Determine the (x, y) coordinate at the center of the cell enclosing the given text.  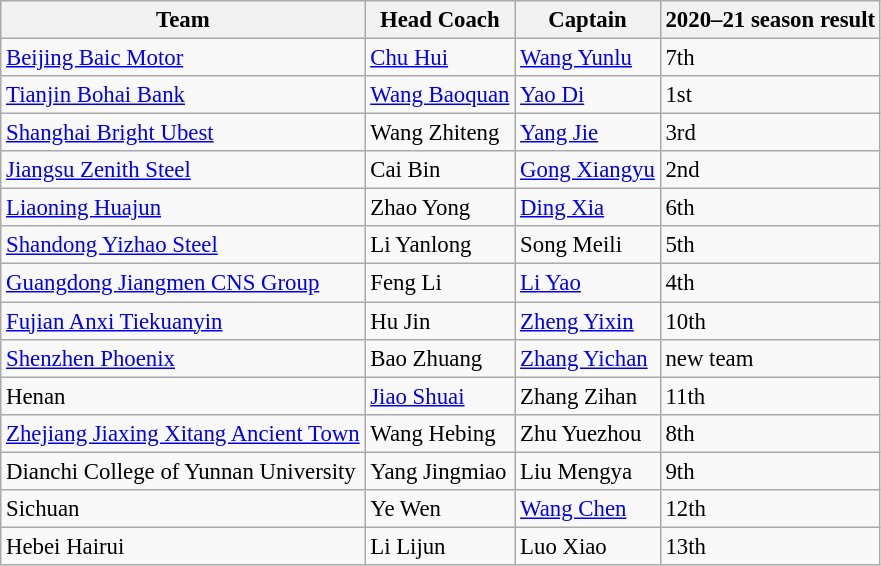
13th (770, 546)
Wang Chen (588, 509)
Shenzhen Phoenix (183, 358)
10th (770, 321)
Yao Di (588, 95)
Ye Wen (440, 509)
2020–21 season result (770, 20)
Cai Bin (440, 170)
Fujian Anxi Tiekuanyin (183, 321)
Jiao Shuai (440, 396)
Li Yanlong (440, 245)
7th (770, 58)
Liaoning Huajun (183, 208)
Song Meili (588, 245)
Zhu Yuezhou (588, 433)
Hebei Hairui (183, 546)
5th (770, 245)
Shanghai Bright Ubest (183, 133)
Zhao Yong (440, 208)
Wang Yunlu (588, 58)
new team (770, 358)
Zheng Yixin (588, 321)
3rd (770, 133)
Henan (183, 396)
Yang Jie (588, 133)
2nd (770, 170)
Yang Jingmiao (440, 471)
Feng Li (440, 283)
Zhejiang Jiaxing Xitang Ancient Town (183, 433)
8th (770, 433)
Ding Xia (588, 208)
Sichuan (183, 509)
Chu Hui (440, 58)
Hu Jin (440, 321)
Li Lijun (440, 546)
9th (770, 471)
1st (770, 95)
Wang Baoquan (440, 95)
Wang Zhiteng (440, 133)
Zhang Zihan (588, 396)
Jiangsu Zenith Steel (183, 170)
Bao Zhuang (440, 358)
Team (183, 20)
Shandong Yizhao Steel (183, 245)
Tianjin Bohai Bank (183, 95)
Head Coach (440, 20)
Beijing Baic Motor (183, 58)
Luo Xiao (588, 546)
4th (770, 283)
Gong Xiangyu (588, 170)
Li Yao (588, 283)
6th (770, 208)
Guangdong Jiangmen CNS Group (183, 283)
12th (770, 509)
Dianchi College of Yunnan University (183, 471)
Wang Hebing (440, 433)
Captain (588, 20)
11th (770, 396)
Zhang Yichan (588, 358)
Liu Mengya (588, 471)
